From the cell containing the given text, extract its center point as (X, Y) coordinate. 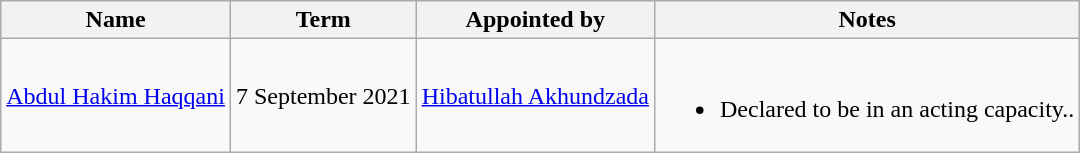
Hibatullah Akhundzada (535, 96)
Abdul Hakim Haqqani (116, 96)
Notes (866, 20)
Term (323, 20)
7 September 2021 (323, 96)
Declared to be in an acting capacity.. (866, 96)
Appointed by (535, 20)
Name (116, 20)
